Provide the [X, Y] coordinate of the cell's center where the given text is located.  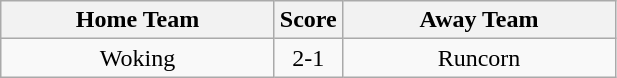
2-1 [308, 58]
Away Team [479, 20]
Home Team [138, 20]
Runcorn [479, 58]
Score [308, 20]
Woking [138, 58]
